Locate the cell with the specified text and output its [x, y] center coordinate. 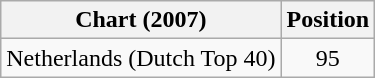
Chart (2007) [141, 20]
95 [328, 58]
Netherlands (Dutch Top 40) [141, 58]
Position [328, 20]
